Return the (x, y) coordinate for the center point of the cell that contains the specified text.  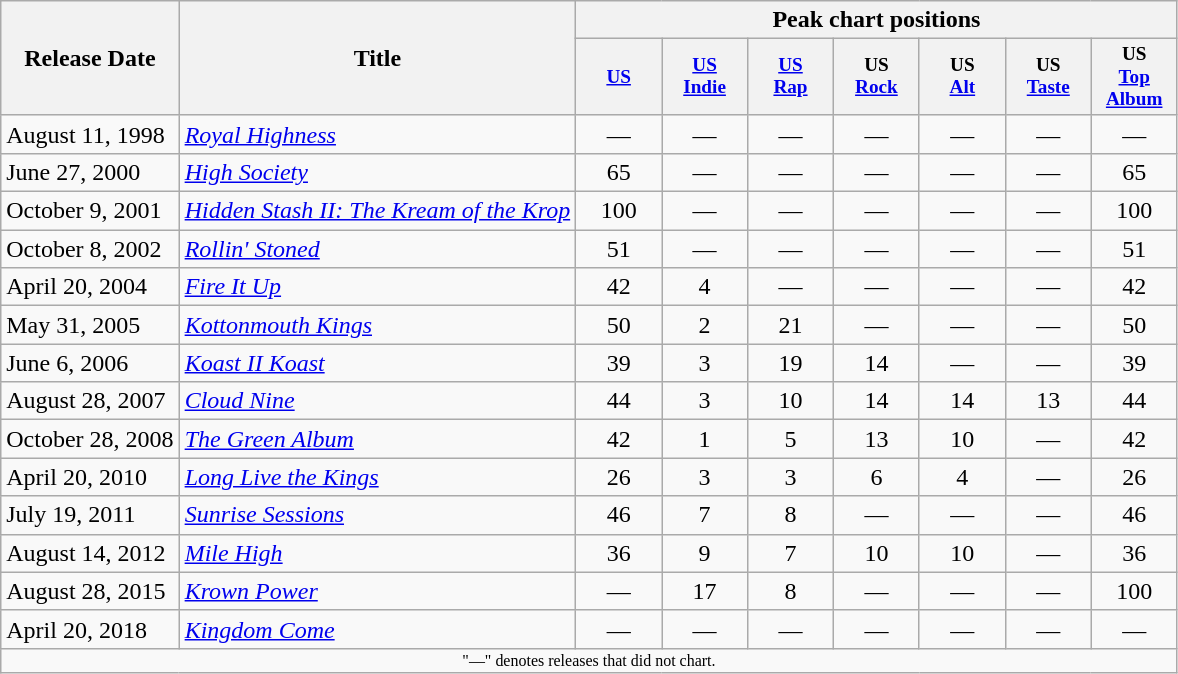
Fire It Up (378, 287)
21 (791, 325)
Rollin' Stoned (378, 249)
Kottonmouth Kings (378, 325)
June 6, 2006 (90, 363)
April 20, 2010 (90, 477)
The Green Album (378, 439)
Kingdom Come (378, 629)
High Society (378, 173)
Krown Power (378, 591)
August 11, 1998 (90, 134)
Mile High (378, 553)
US Alt (962, 78)
October 28, 2008 (90, 439)
1 (705, 439)
5 (791, 439)
19 (791, 363)
August 28, 2015 (90, 591)
US Taste (1048, 78)
"—" denotes releases that did not chart. (589, 660)
Koast II Koast (378, 363)
July 19, 2011 (90, 515)
August 14, 2012 (90, 553)
17 (705, 591)
Long Live the Kings (378, 477)
October 8, 2002 (90, 249)
Peak chart positions (876, 20)
US Top Album (1134, 78)
April 20, 2004 (90, 287)
October 9, 2001 (90, 211)
9 (705, 553)
2 (705, 325)
US Indie (705, 78)
US Rock (876, 78)
June 27, 2000 (90, 173)
May 31, 2005 (90, 325)
April 20, 2018 (90, 629)
US (619, 78)
Title (378, 58)
Hidden Stash II: The Kream of the Krop (378, 211)
Royal Highness (378, 134)
August 28, 2007 (90, 401)
US Rap (791, 78)
Release Date (90, 58)
Cloud Nine (378, 401)
6 (876, 477)
Sunrise Sessions (378, 515)
